Return the [X, Y] coordinate for the center point of the cell that contains the specified text.  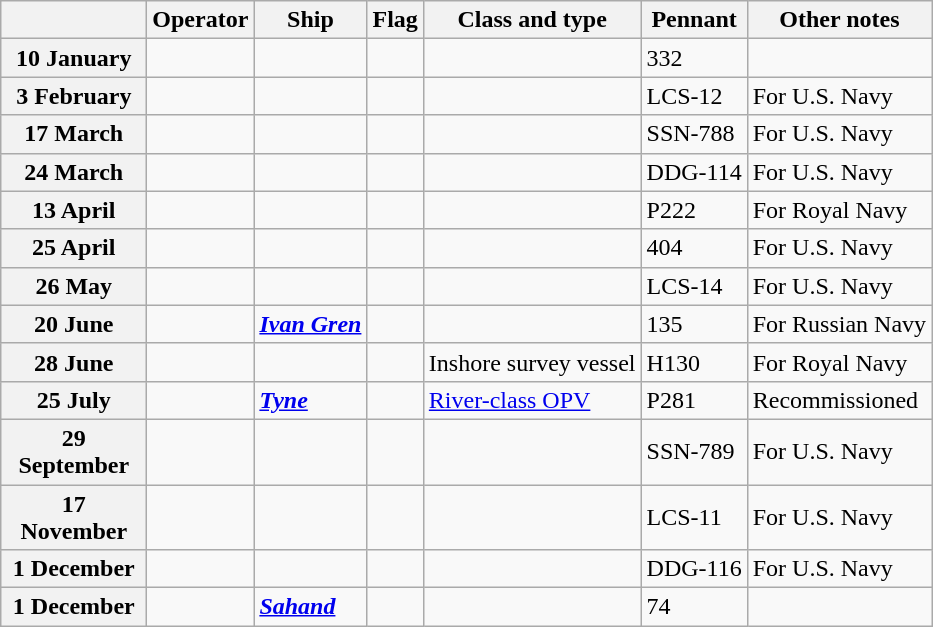
135 [694, 324]
LCS-12 [694, 96]
DDG-114 [694, 172]
LCS-11 [694, 516]
Other notes [839, 20]
SSN-789 [694, 452]
20 June [74, 324]
River-class OPV [532, 400]
25 April [74, 248]
Ship [310, 20]
P281 [694, 400]
29 September [74, 452]
Sahand [310, 607]
404 [694, 248]
H130 [694, 362]
Inshore survey vessel [532, 362]
24 March [74, 172]
Ivan Gren [310, 324]
17 November [74, 516]
DDG-116 [694, 569]
28 June [74, 362]
Recommissioned [839, 400]
LCS-14 [694, 286]
26 May [74, 286]
Pennant [694, 20]
17 March [74, 134]
74 [694, 607]
25 July [74, 400]
P222 [694, 210]
3 February [74, 96]
Flag [395, 20]
10 January [74, 58]
Class and type [532, 20]
Operator [200, 20]
For Russian Navy [839, 324]
332 [694, 58]
13 April [74, 210]
Tyne [310, 400]
SSN-788 [694, 134]
